Capture the cell that displays the provided text and extract its (x, y) central coordinate. 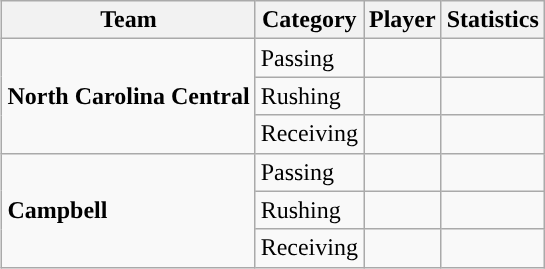
North Carolina Central (128, 96)
Player (403, 20)
Category (309, 20)
Campbell (128, 210)
Statistics (492, 20)
Team (128, 20)
